Return [X, Y] of the center of cell containing provided text 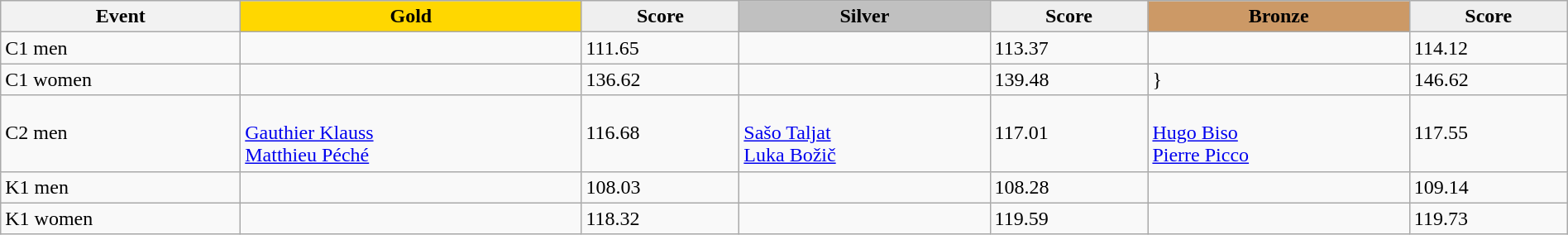
114.12 [1489, 48]
Gold [411, 17]
113.37 [1068, 48]
Event [121, 17]
C1 men [121, 48]
108.03 [660, 187]
111.65 [660, 48]
136.62 [660, 79]
C1 women [121, 79]
C2 men [121, 133]
Bronze [1279, 17]
139.48 [1068, 79]
Hugo BisoPierre Picco [1279, 133]
K1 men [121, 187]
117.01 [1068, 133]
K1 women [121, 218]
109.14 [1489, 187]
119.73 [1489, 218]
Gauthier KlaussMatthieu Péché [411, 133]
116.68 [660, 133]
117.55 [1489, 133]
146.62 [1489, 79]
118.32 [660, 218]
} [1279, 79]
Sašo TaljatLuka Božič [865, 133]
108.28 [1068, 187]
119.59 [1068, 218]
Silver [865, 17]
